Determine the (x, y) coordinate at the center of the cell enclosing the given text.  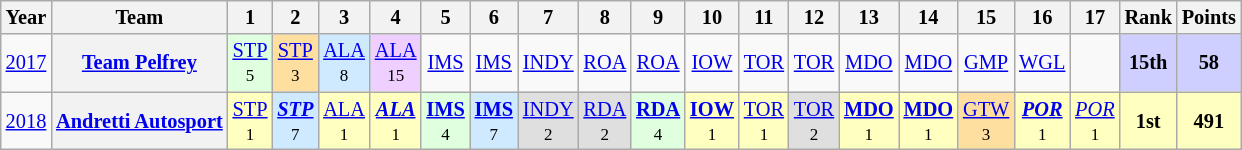
IOW1 (712, 121)
GMP (986, 63)
TOR1 (764, 121)
4 (396, 17)
58 (1209, 63)
13 (869, 17)
Team Pelfrey (139, 63)
Rank (1148, 17)
15th (1148, 63)
5 (445, 17)
INDY2 (548, 121)
RDA4 (658, 121)
STP3 (295, 63)
16 (1042, 17)
14 (929, 17)
Year (26, 17)
STP1 (250, 121)
2018 (26, 121)
6 (494, 17)
2017 (26, 63)
11 (764, 17)
2 (295, 17)
GTW3 (986, 121)
ALA8 (344, 63)
12 (814, 17)
IMS7 (494, 121)
7 (548, 17)
INDY (548, 63)
Team (139, 17)
17 (1094, 17)
1 (250, 17)
IMS4 (445, 121)
491 (1209, 121)
8 (604, 17)
WGL (1042, 63)
Andretti Autosport (139, 121)
Points (1209, 17)
TOR2 (814, 121)
ALA15 (396, 63)
15 (986, 17)
9 (658, 17)
STP7 (295, 121)
IOW (712, 63)
STP5 (250, 63)
10 (712, 17)
1st (1148, 121)
3 (344, 17)
RDA2 (604, 121)
